Locate the cell with the specified text and output its [X, Y] center coordinate. 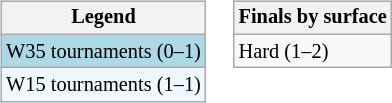
Legend [103, 18]
Finals by surface [313, 18]
W15 tournaments (1–1) [103, 85]
W35 tournaments (0–1) [103, 51]
Hard (1–2) [313, 51]
